Pinpoint the cell where the given text exists, returning its (X, Y) midpoint coordinate. 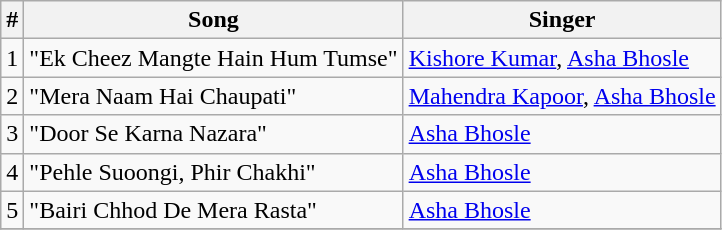
Kishore Kumar, Asha Bhosle (562, 58)
3 (12, 134)
"Bairi Chhod De Mera Rasta" (214, 210)
# (12, 20)
"Door Se Karna Nazara" (214, 134)
2 (12, 96)
"Ek Cheez Mangte Hain Hum Tumse" (214, 58)
1 (12, 58)
Mahendra Kapoor, Asha Bhosle (562, 96)
5 (12, 210)
Song (214, 20)
Singer (562, 20)
"Pehle Suoongi, Phir Chakhi" (214, 172)
4 (12, 172)
"Mera Naam Hai Chaupati" (214, 96)
